Output the [x, y] coordinate of the center of the cell containing the given text.  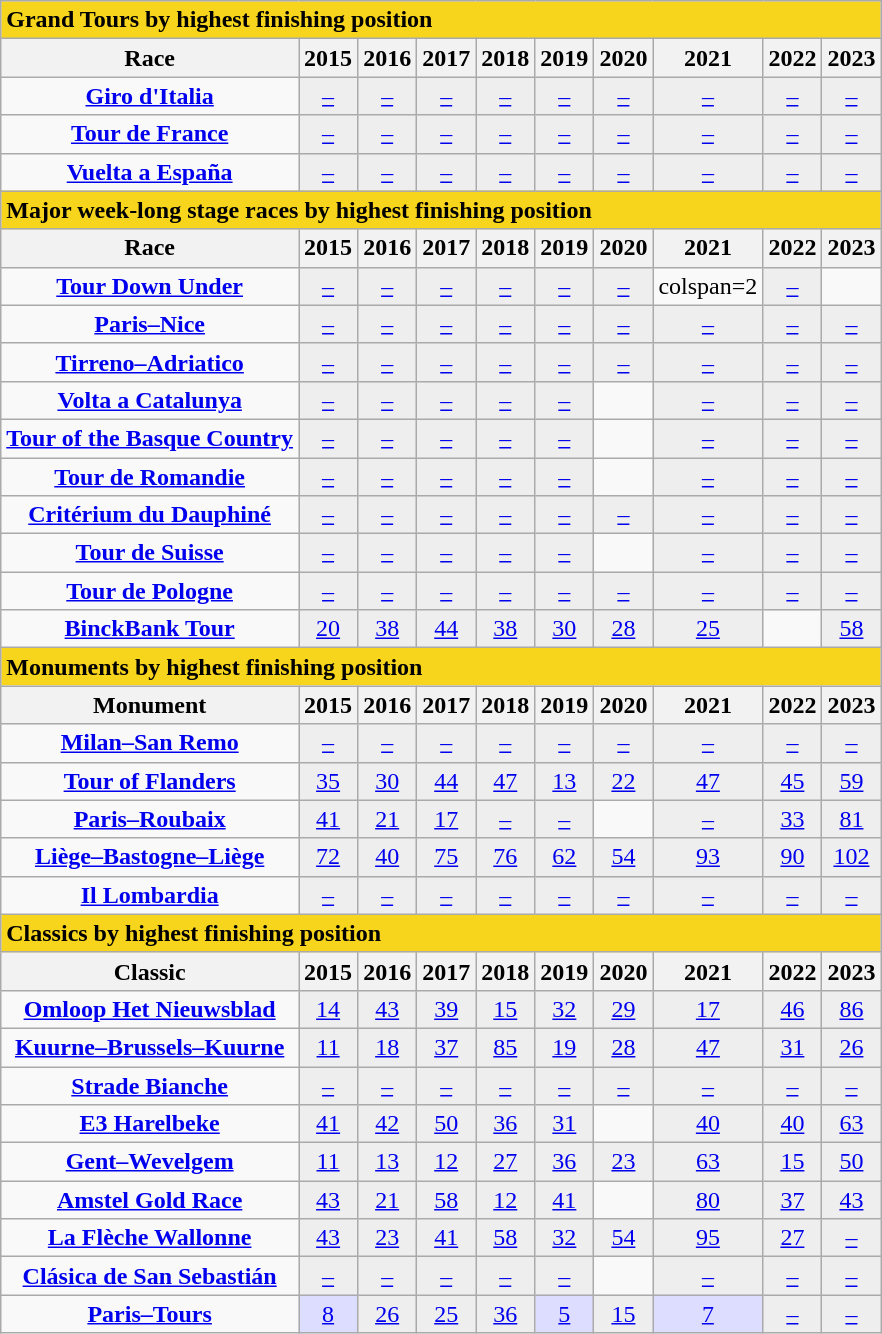
Amstel Gold Race [150, 1200]
81 [852, 819]
42 [388, 1124]
46 [792, 1009]
86 [852, 1009]
59 [852, 781]
39 [446, 1009]
Tour de France [150, 134]
Liège–Bastogne–Liège [150, 857]
22 [624, 781]
Milan–San Remo [150, 743]
62 [564, 857]
Vuelta a España [150, 172]
7 [708, 1314]
Volta a Catalunya [150, 400]
BinckBank Tour [150, 629]
Classic [150, 971]
76 [506, 857]
Monument [150, 705]
18 [388, 1047]
Omloop Het Nieuwsblad [150, 1009]
Paris–Tours [150, 1314]
Giro d'Italia [150, 96]
colspan=2 [708, 286]
Paris–Roubaix [150, 819]
Tour of Flanders [150, 781]
Tour de Pologne [150, 591]
14 [328, 1009]
Kuurne–Brussels–Kuurne [150, 1047]
Tirreno–Adriatico [150, 362]
29 [624, 1009]
Tour of the Basque Country [150, 438]
93 [708, 857]
Paris–Nice [150, 324]
Strade Bianche [150, 1085]
Tour de Suisse [150, 553]
72 [328, 857]
E3 Harelbeke [150, 1124]
Tour Down Under [150, 286]
20 [328, 629]
33 [792, 819]
19 [564, 1047]
102 [852, 857]
85 [506, 1047]
La Flèche Wallonne [150, 1238]
90 [792, 857]
Grand Tours by highest finishing position [441, 20]
Monuments by highest finishing position [441, 667]
Critérium du Dauphiné [150, 515]
95 [708, 1238]
45 [792, 781]
Gent–Wevelgem [150, 1162]
35 [328, 781]
Clásica de San Sebastián [150, 1276]
75 [446, 857]
80 [708, 1200]
Il Lombardia [150, 895]
Tour de Romandie [150, 477]
Major week-long stage races by highest finishing position [441, 210]
5 [564, 1314]
Classics by highest finishing position [441, 933]
8 [328, 1314]
